For the text-containing cell, return its midpoint in [x, y] coordinate format. 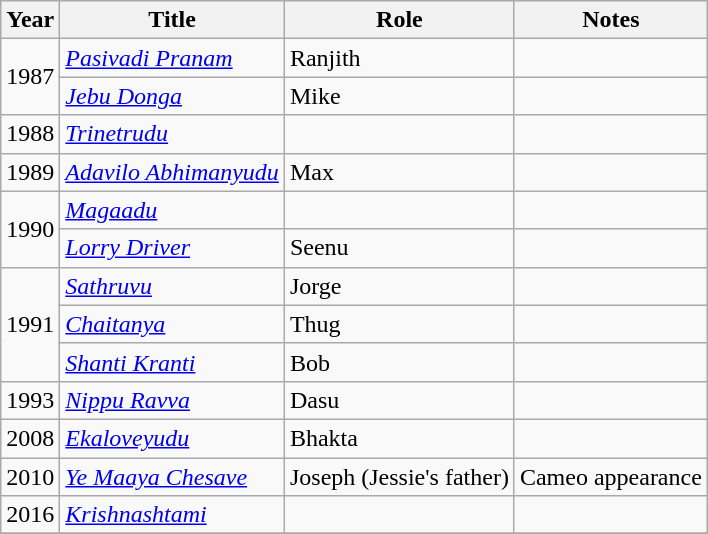
1988 [30, 134]
2010 [30, 477]
Bob [399, 362]
Krishnashtami [172, 515]
Dasu [399, 400]
Role [399, 20]
Mike [399, 96]
Jebu Donga [172, 96]
2008 [30, 438]
Lorry Driver [172, 248]
Notes [610, 20]
Bhakta [399, 438]
Chaitanya [172, 324]
Nippu Ravva [172, 400]
Seenu [399, 248]
Joseph (Jessie's father) [399, 477]
1991 [30, 324]
2016 [30, 515]
Title [172, 20]
Magaadu [172, 210]
Cameo appearance [610, 477]
Adavilo Abhimanyudu [172, 172]
Ranjith [399, 58]
Thug [399, 324]
Ye Maaya Chesave [172, 477]
Year [30, 20]
1989 [30, 172]
Jorge [399, 286]
1990 [30, 229]
1987 [30, 77]
Sathruvu [172, 286]
Ekaloveyudu [172, 438]
1993 [30, 400]
Shanti Kranti [172, 362]
Max [399, 172]
Pasivadi Pranam [172, 58]
Trinetrudu [172, 134]
